Find where the given text appears and provide that cell's center as (x, y) coordinate. 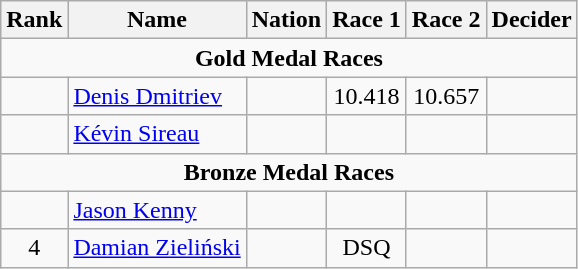
Bronze Medal Races (289, 172)
Nation (286, 20)
Gold Medal Races (289, 58)
Race 1 (367, 20)
Rank (34, 20)
Decider (532, 20)
10.657 (446, 96)
Denis Dmitriev (157, 96)
Jason Kenny (157, 210)
Damian Zieliński (157, 248)
DSQ (367, 248)
Race 2 (446, 20)
10.418 (367, 96)
Name (157, 20)
4 (34, 248)
Kévin Sireau (157, 134)
